Scan for the cell matching the given text and deliver its (X, Y) coordinate at center. 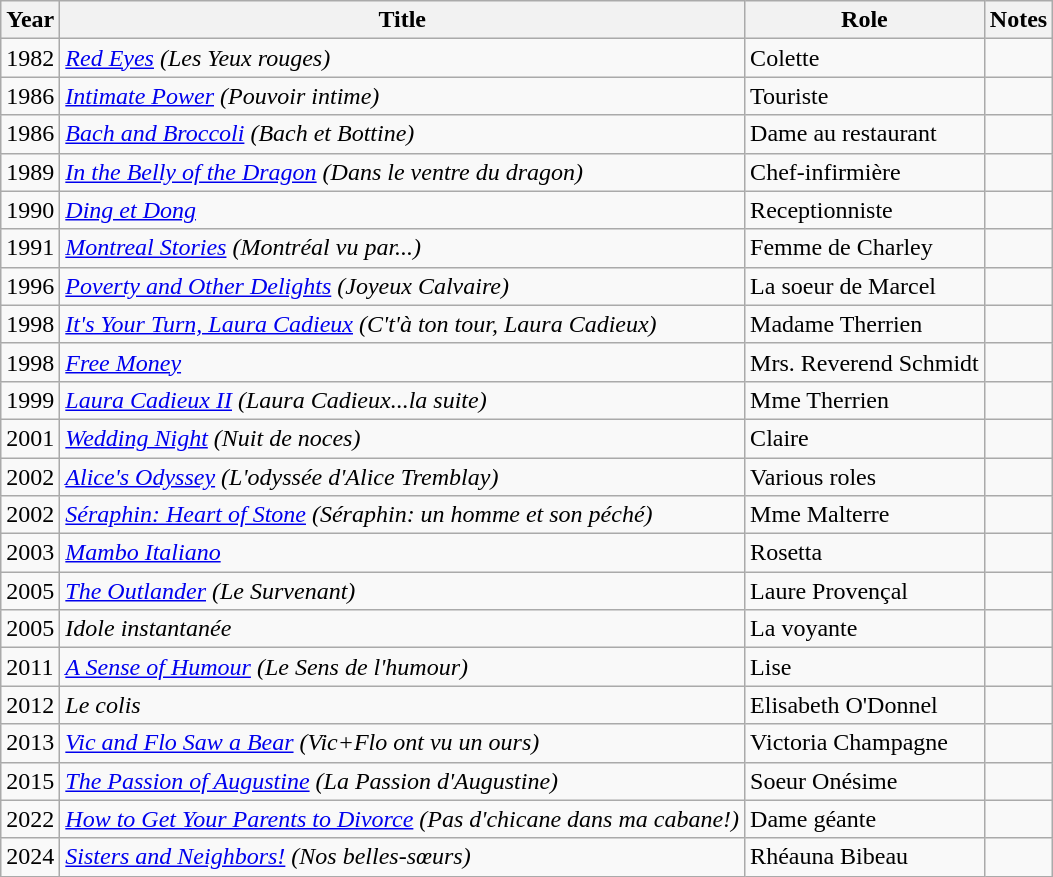
2012 (30, 705)
2013 (30, 743)
Soeur Onésime (865, 781)
Chef-infirmière (865, 172)
Séraphin: Heart of Stone (Séraphin: un homme et son péché) (402, 515)
2003 (30, 553)
La soeur de Marcel (865, 286)
Dame géante (865, 819)
In the Belly of the Dragon (Dans le ventre du dragon) (402, 172)
2022 (30, 819)
Mme Malterre (865, 515)
Madame Therrien (865, 324)
Year (30, 20)
Bach and Broccoli (Bach et Bottine) (402, 134)
Victoria Champagne (865, 743)
A Sense of Humour (Le Sens de l'humour) (402, 667)
Receptionniste (865, 210)
Wedding Night (Nuit de noces) (402, 438)
Femme de Charley (865, 248)
Notes (1018, 20)
1996 (30, 286)
1990 (30, 210)
Rosetta (865, 553)
Elisabeth O'Donnel (865, 705)
Alice's Odyssey (L'odyssée d'Alice Tremblay) (402, 477)
Colette (865, 58)
2024 (30, 857)
1982 (30, 58)
Intimate Power (Pouvoir intime) (402, 96)
2015 (30, 781)
Poverty and Other Delights (Joyeux Calvaire) (402, 286)
Mambo Italiano (402, 553)
Title (402, 20)
Mme Therrien (865, 400)
Red Eyes (Les Yeux rouges) (402, 58)
Mrs. Reverend Schmidt (865, 362)
La voyante (865, 629)
1989 (30, 172)
2001 (30, 438)
Role (865, 20)
1991 (30, 248)
The Outlander (Le Survenant) (402, 591)
Various roles (865, 477)
Vic and Flo Saw a Bear (Vic+Flo ont vu un ours) (402, 743)
Claire (865, 438)
Ding et Dong (402, 210)
Sisters and Neighbors! (Nos belles-sœurs) (402, 857)
Montreal Stories (Montréal vu par...) (402, 248)
The Passion of Augustine (La Passion d'Augustine) (402, 781)
Rhéauna Bibeau (865, 857)
Laura Cadieux II (Laura Cadieux...la suite) (402, 400)
Le colis (402, 705)
Dame au restaurant (865, 134)
Lise (865, 667)
Touriste (865, 96)
Idole instantanée (402, 629)
Laure Provençal (865, 591)
It's Your Turn, Laura Cadieux (C't'à ton tour, Laura Cadieux) (402, 324)
Free Money (402, 362)
1999 (30, 400)
2011 (30, 667)
How to Get Your Parents to Divorce (Pas d'chicane dans ma cabane!) (402, 819)
